Return [X, Y] of the center of cell containing provided text 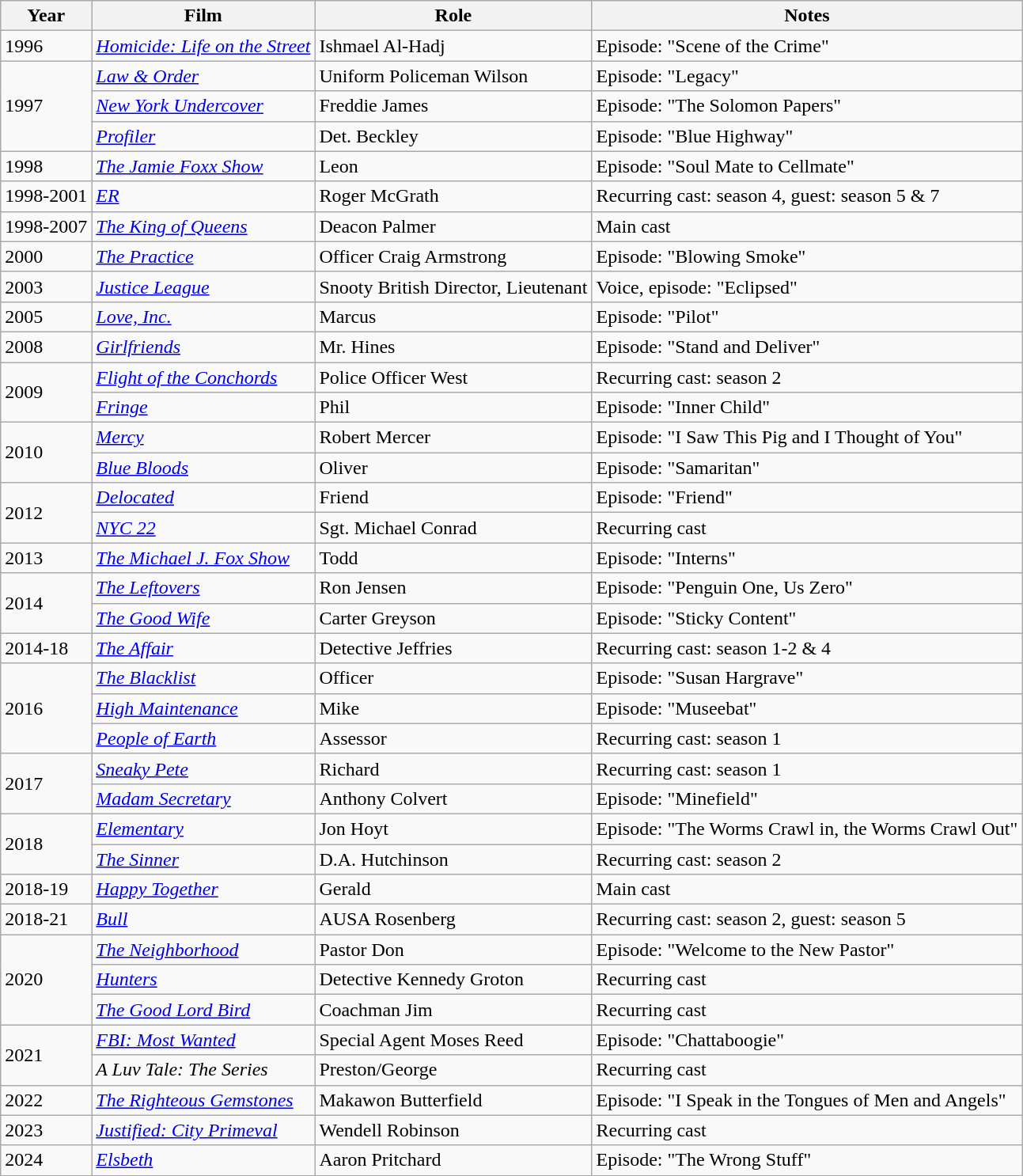
Episode: "Blowing Smoke" [807, 256]
2012 [46, 513]
Coachman Jim [453, 1010]
Hunters [203, 980]
2014 [46, 603]
Law & Order [203, 76]
The Affair [203, 648]
The Good Lord Bird [203, 1010]
2018-21 [46, 920]
2010 [46, 453]
Girlfriends [203, 347]
Episode: "Soul Mate to Cellmate" [807, 166]
The Sinner [203, 859]
Marcus [453, 317]
Elsbeth [203, 1160]
D.A. Hutchinson [453, 859]
Elementary [203, 829]
Episode: "Scene of the Crime" [807, 46]
2016 [46, 708]
Episode: "Susan Hargrave" [807, 678]
High Maintenance [203, 708]
Oliver [453, 468]
Roger McGrath [453, 196]
Wendell Robinson [453, 1130]
Voice, episode: "Eclipsed" [807, 286]
2008 [46, 347]
A Luv Tale: The Series [203, 1070]
The Blacklist [203, 678]
2024 [46, 1160]
The King of Queens [203, 226]
1998 [46, 166]
Gerald [453, 890]
New York Undercover [203, 106]
Fringe [203, 408]
Madam Secretary [203, 799]
Sgt. Michael Conrad [453, 528]
Detective Jeffries [453, 648]
Jon Hoyt [453, 829]
Assessor [453, 738]
Episode: "Inner Child" [807, 408]
The Righteous Gemstones [203, 1100]
Anthony Colvert [453, 799]
Blue Bloods [203, 468]
Episode: "I Speak in the Tongues of Men and Angels" [807, 1100]
1998-2001 [46, 196]
Episode: "The Worms Crawl in, the Worms Crawl Out" [807, 829]
FBI: Most Wanted [203, 1040]
Episode: "Museebat" [807, 708]
2018 [46, 844]
Detective Kennedy Groton [453, 980]
Friend [453, 498]
Episode: "The Wrong Stuff" [807, 1160]
Carter Greyson [453, 618]
Richard [453, 768]
Episode: "The Solomon Papers" [807, 106]
Freddie James [453, 106]
Flight of the Conchords [203, 377]
Bull [203, 920]
1997 [46, 106]
Deacon Palmer [453, 226]
2014-18 [46, 648]
Phil [453, 408]
Todd [453, 558]
Justified: City Primeval [203, 1130]
Robert Mercer [453, 438]
Justice League [203, 286]
2000 [46, 256]
Det. Beckley [453, 136]
2005 [46, 317]
Recurring cast: season 2, guest: season 5 [807, 920]
Episode: "Stand and Deliver" [807, 347]
Officer Craig Armstrong [453, 256]
2018-19 [46, 890]
Year [46, 16]
Episode: "Blue Highway" [807, 136]
Episode: "I Saw This Pig and I Thought of You" [807, 438]
Episode: "Legacy" [807, 76]
Episode: "Welcome to the New Pastor" [807, 950]
Mr. Hines [453, 347]
Officer [453, 678]
Episode: "Pilot" [807, 317]
Special Agent Moses Reed [453, 1040]
Film [203, 16]
Role [453, 16]
People of Earth [203, 738]
Aaron Pritchard [453, 1160]
1998-2007 [46, 226]
1996 [46, 46]
Police Officer West [453, 377]
Episode: "Samaritan" [807, 468]
Uniform Policeman Wilson [453, 76]
Ishmael Al-Hadj [453, 46]
Episode: "Sticky Content" [807, 618]
ER [203, 196]
NYC 22 [203, 528]
Mike [453, 708]
Recurring cast: season 1-2 & 4 [807, 648]
2023 [46, 1130]
Episode: "Chattaboogie" [807, 1040]
Episode: "Friend" [807, 498]
Sneaky Pete [203, 768]
2017 [46, 783]
The Michael J. Fox Show [203, 558]
Happy Together [203, 890]
Love, Inc. [203, 317]
Leon [453, 166]
The Neighborhood [203, 950]
2013 [46, 558]
The Jamie Foxx Show [203, 166]
Episode: "Interns" [807, 558]
Episode: "Penguin One, Us Zero" [807, 588]
Profiler [203, 136]
Delocated [203, 498]
Notes [807, 16]
2022 [46, 1100]
Homicide: Life on the Street [203, 46]
2020 [46, 980]
Pastor Don [453, 950]
Mercy [203, 438]
Preston/George [453, 1070]
Episode: "Minefield" [807, 799]
2021 [46, 1055]
Ron Jensen [453, 588]
Makawon Butterfield [453, 1100]
The Practice [203, 256]
2009 [46, 393]
2003 [46, 286]
Recurring cast: season 4, guest: season 5 & 7 [807, 196]
The Good Wife [203, 618]
Snooty British Director, Lieutenant [453, 286]
The Leftovers [203, 588]
AUSA Rosenberg [453, 920]
